Output the (x, y) coordinate of the center of the cell containing the given text.  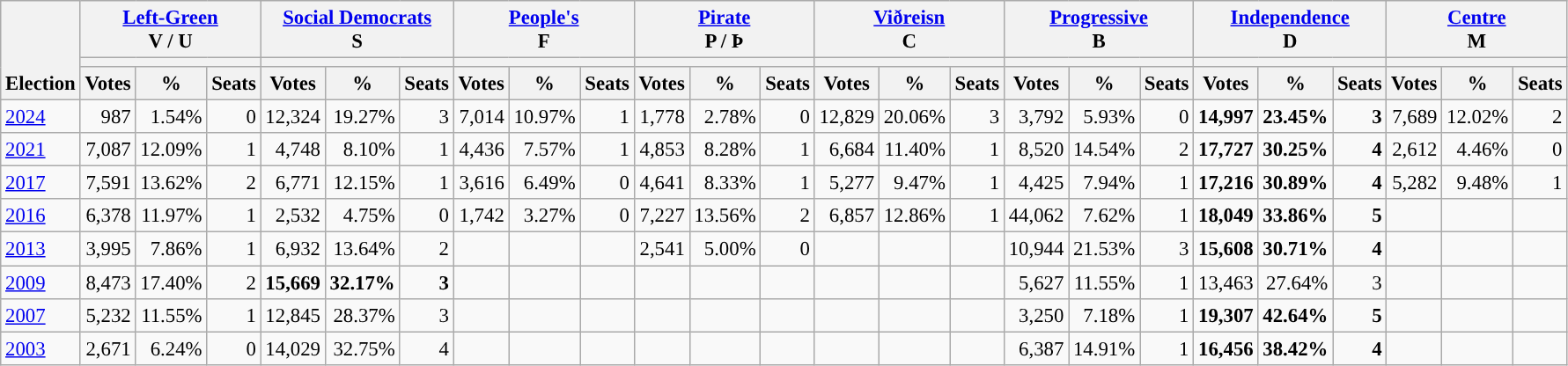
15,669 (292, 282)
14.91% (1104, 348)
27.64% (1296, 282)
PirateP / Þ (724, 30)
5.93% (1104, 117)
8,520 (1035, 150)
3,616 (481, 183)
6,684 (847, 150)
7,087 (107, 150)
12,829 (847, 117)
4,641 (662, 183)
12.02% (1477, 117)
13.56% (725, 216)
12,324 (292, 117)
14.54% (1104, 150)
13.64% (363, 249)
9.48% (1477, 183)
5.00% (725, 249)
30.89% (1296, 183)
4,853 (662, 150)
2007 (40, 315)
2017 (40, 183)
1,742 (481, 216)
7,227 (662, 216)
18,049 (1226, 216)
30.25% (1296, 150)
2,541 (662, 249)
3,792 (1035, 117)
11.40% (914, 150)
8,473 (107, 282)
7,591 (107, 183)
7.86% (171, 249)
2.78% (725, 117)
5,232 (107, 315)
2,532 (292, 216)
7.18% (1104, 315)
ProgressiveB (1099, 30)
6,378 (107, 216)
9.47% (914, 183)
32.17% (363, 282)
7,689 (1414, 117)
28.37% (363, 315)
2,612 (1414, 150)
4.46% (1477, 150)
2009 (40, 282)
1.54% (171, 117)
3,995 (107, 249)
2,671 (107, 348)
3.27% (544, 216)
2003 (40, 348)
19,307 (1226, 315)
987 (107, 117)
4.75% (363, 216)
4,436 (481, 150)
44,062 (1035, 216)
17.40% (171, 282)
CentreM (1477, 30)
7.57% (544, 150)
8.33% (725, 183)
10,944 (1035, 249)
7,014 (481, 117)
7.94% (1104, 183)
11.97% (171, 216)
6,857 (847, 216)
4,748 (292, 150)
6.24% (171, 348)
ViðreisnC (909, 30)
12.09% (171, 150)
12.15% (363, 183)
21.53% (1104, 249)
15,608 (1226, 249)
Election (40, 51)
6,771 (292, 183)
5,277 (847, 183)
IndependenceD (1291, 30)
2013 (40, 249)
4,425 (1035, 183)
10.97% (544, 117)
8.28% (725, 150)
38.42% (1296, 348)
Left-GreenV / U (171, 30)
30.71% (1296, 249)
13,463 (1226, 282)
2024 (40, 117)
5,282 (1414, 183)
14,029 (292, 348)
17,216 (1226, 183)
Social DemocratsS (357, 30)
7.62% (1104, 216)
1,778 (662, 117)
8.10% (363, 150)
17,727 (1226, 150)
6,932 (292, 249)
33.86% (1296, 216)
14,997 (1226, 117)
2016 (40, 216)
20.06% (914, 117)
12.86% (914, 216)
5,627 (1035, 282)
6,387 (1035, 348)
3,250 (1035, 315)
13.62% (171, 183)
16,456 (1226, 348)
42.64% (1296, 315)
People'sF (544, 30)
6.49% (544, 183)
12,845 (292, 315)
23.45% (1296, 117)
2021 (40, 150)
19.27% (363, 117)
32.75% (363, 348)
